Locate the cell with the specified text and output its [X, Y] center coordinate. 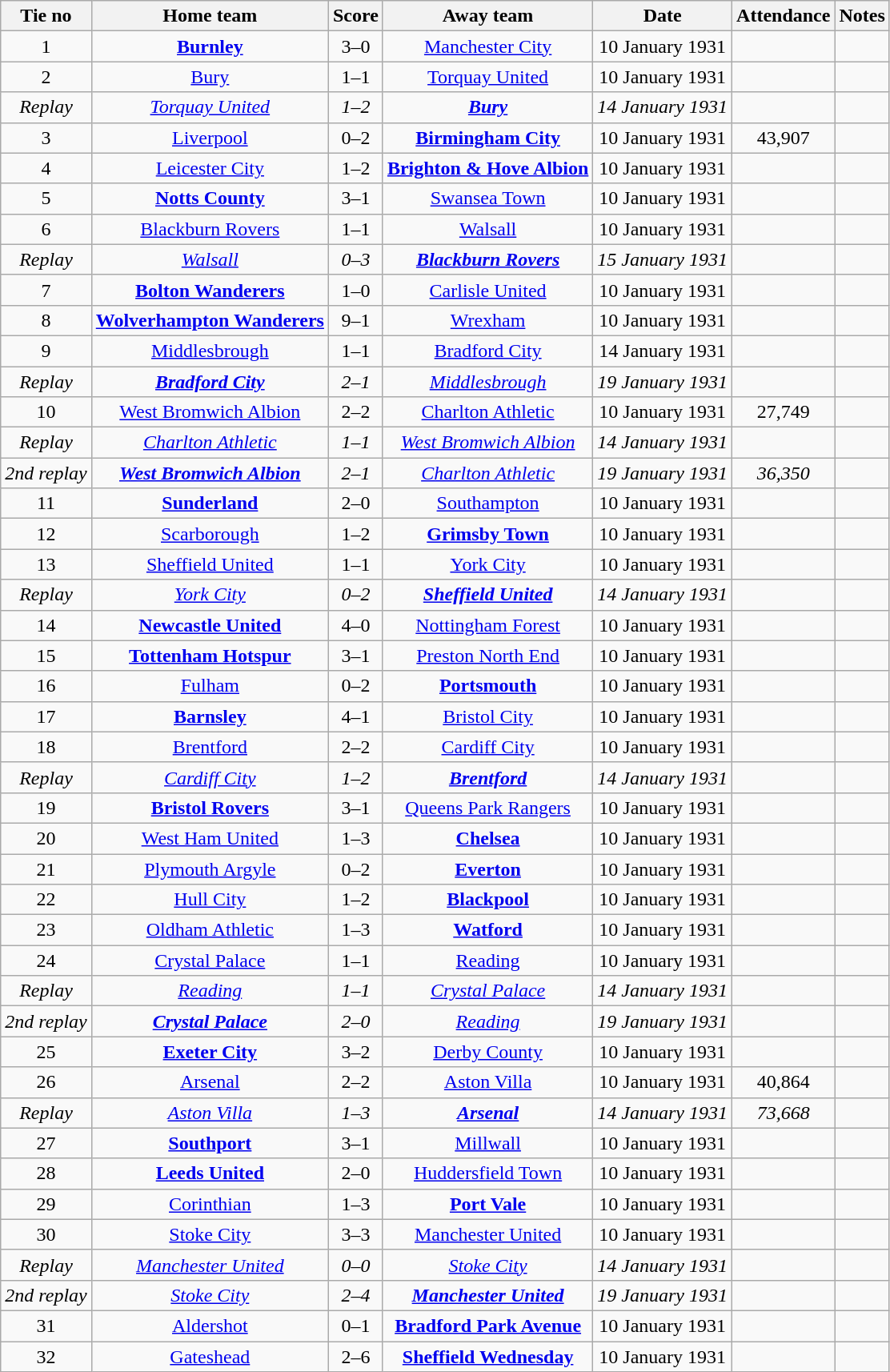
4–1 [355, 716]
Birmingham City [487, 138]
Bradford Park Avenue [487, 1326]
5 [46, 199]
Scarborough [210, 534]
Date [663, 16]
14 [46, 625]
0–1 [355, 1326]
Liverpool [210, 138]
4 [46, 168]
Notes [862, 16]
20 [46, 838]
Southampton [487, 503]
23 [46, 930]
3–3 [355, 1234]
27,749 [784, 412]
Watford [487, 930]
Carlisle United [487, 290]
West Ham United [210, 838]
Leeds United [210, 1173]
31 [46, 1326]
2 [46, 77]
Sunderland [210, 503]
36,350 [784, 473]
Manchester City [487, 46]
2–4 [355, 1295]
Wrexham [487, 320]
Attendance [784, 16]
Barnsley [210, 716]
Blackpool [487, 900]
Wolverhampton Wanderers [210, 320]
Exeter City [210, 1052]
Leicester City [210, 168]
Gateshead [210, 1357]
Notts County [210, 199]
Home team [210, 16]
Plymouth Argyle [210, 869]
Portsmouth [487, 686]
28 [46, 1173]
Bristol Rovers [210, 808]
Tottenham Hotspur [210, 656]
19 [46, 808]
Sheffield Wednesday [487, 1357]
1–0 [355, 290]
13 [46, 564]
Oldham Athletic [210, 930]
Queens Park Rangers [487, 808]
6 [46, 229]
21 [46, 869]
2–6 [355, 1357]
18 [46, 747]
15 January 1931 [663, 259]
Grimsby Town [487, 534]
Everton [487, 869]
40,864 [784, 1082]
12 [46, 534]
43,907 [784, 138]
0–0 [355, 1265]
Preston North End [487, 656]
3–2 [355, 1052]
Corinthian [210, 1204]
1 [46, 46]
7 [46, 290]
Score [355, 16]
Tie no [46, 16]
30 [46, 1234]
Fulham [210, 686]
Hull City [210, 900]
15 [46, 656]
3 [46, 138]
Bolton Wanderers [210, 290]
25 [46, 1052]
8 [46, 320]
27 [46, 1143]
24 [46, 961]
3–0 [355, 46]
Port Vale [487, 1204]
Southport [210, 1143]
4–0 [355, 625]
Bristol City [487, 716]
9 [46, 351]
22 [46, 900]
Burnley [210, 46]
29 [46, 1204]
11 [46, 503]
Derby County [487, 1052]
32 [46, 1357]
26 [46, 1082]
Brighton & Hove Albion [487, 168]
Aldershot [210, 1326]
Millwall [487, 1143]
73,668 [784, 1113]
9–1 [355, 320]
Huddersfield Town [487, 1173]
0–3 [355, 259]
16 [46, 686]
10 [46, 412]
Chelsea [487, 838]
Swansea Town [487, 199]
Away team [487, 16]
Nottingham Forest [487, 625]
17 [46, 716]
Newcastle United [210, 625]
